Detect which cell encompasses the target text, then output its [x, y] center coordinate. 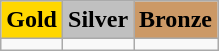
Gold [32, 20]
Silver [98, 20]
Bronze [176, 20]
